Return [x, y] of the center of cell containing provided text 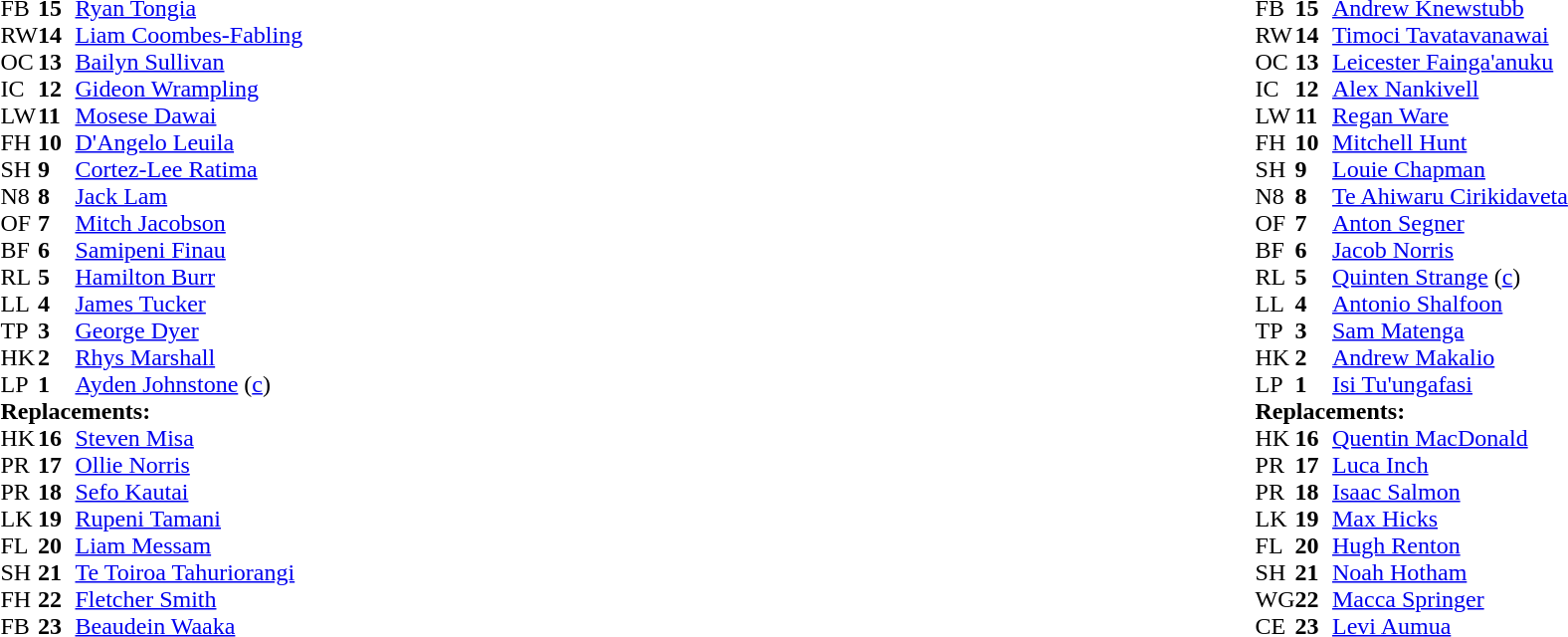
George Dyer [189, 330]
Cortez-Lee Ratima [189, 169]
Sefo Kautai [189, 492]
Mitchell Hunt [1451, 143]
D'Angelo Leuila [189, 143]
Te Toiroa Tahuriorangi [189, 573]
Antonio Shalfoon [1451, 305]
Alex Nankivell [1451, 90]
Louie Chapman [1451, 169]
Rupeni Tamani [189, 520]
Ayden Johnstone (c) [189, 384]
Liam Coombes-Fabling [189, 36]
Quinten Strange (c) [1451, 277]
Liam Messam [189, 545]
Hamilton Burr [189, 277]
Quentin MacDonald [1451, 438]
Sam Matenga [1451, 330]
Isi Tu'ungafasi [1451, 384]
Max Hicks [1451, 520]
Ollie Norris [189, 466]
Rhys Marshall [189, 358]
Luca Inch [1451, 466]
Macca Springer [1451, 599]
Isaac Salmon [1451, 492]
Hugh Renton [1451, 545]
Regan Ware [1451, 115]
Bailyn Sullivan [189, 62]
WG [1275, 599]
Andrew Makalio [1451, 358]
Fletcher Smith [189, 599]
Jacob Norris [1451, 251]
Mitch Jacobson [189, 223]
Mosese Dawai [189, 115]
Te Ahiwaru Cirikidaveta [1451, 197]
Samipeni Finau [189, 251]
Jack Lam [189, 197]
Leicester Fainga'anuku [1451, 62]
James Tucker [189, 305]
Anton Segner [1451, 223]
Noah Hotham [1451, 573]
Gideon Wrampling [189, 90]
Steven Misa [189, 438]
Timoci Tavatavanawai [1451, 36]
